Identify which cell holds the provided text, then report its (x, y) central coordinate. 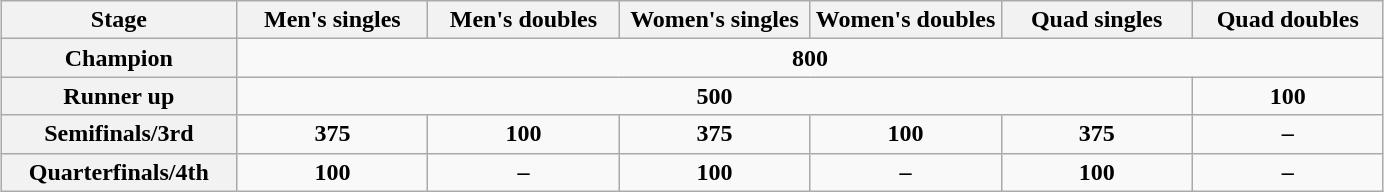
Men's singles (332, 20)
Semifinals/3rd (119, 134)
Stage (119, 20)
800 (810, 58)
Runner up (119, 96)
Quarterfinals/4th (119, 172)
Champion (119, 58)
Women's doubles (906, 20)
Women's singles (714, 20)
500 (714, 96)
Men's doubles (524, 20)
Quad singles (1096, 20)
Quad doubles (1288, 20)
